Detect which cell encompasses the target text, then output its [x, y] center coordinate. 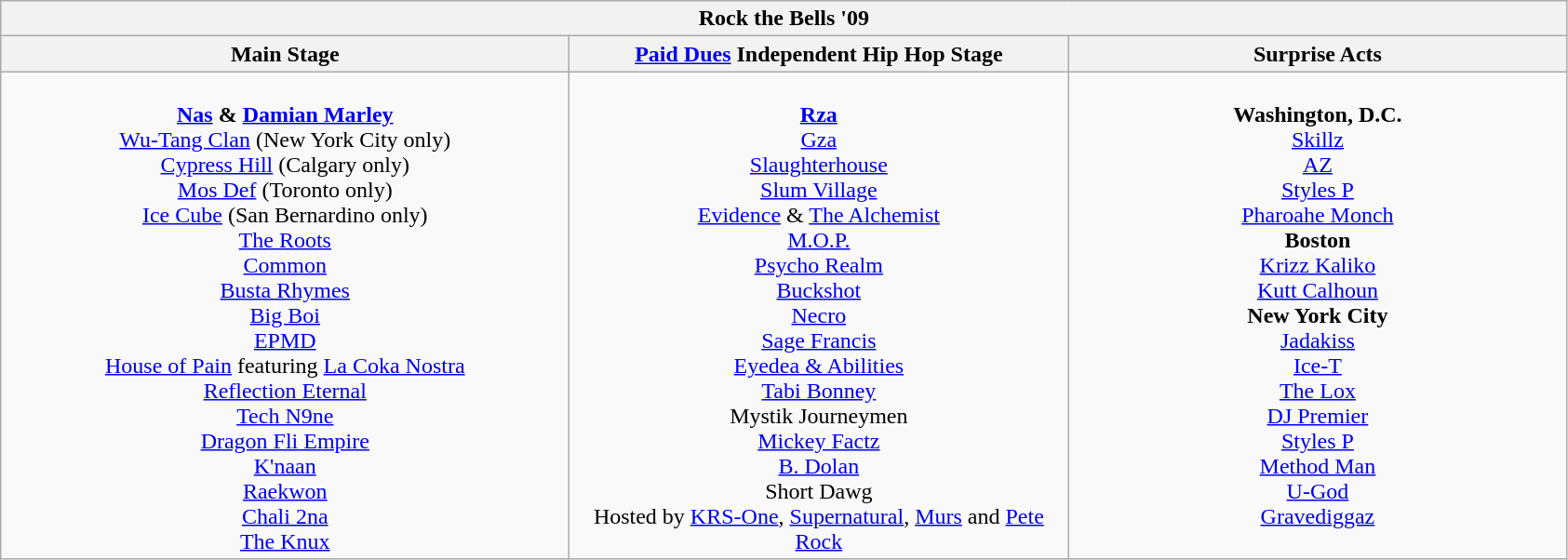
Paid Dues Independent Hip Hop Stage [819, 54]
Main Stage [285, 54]
Surprise Acts [1318, 54]
Rock the Bells '09 [784, 19]
